Find where the given text appears and provide that cell's center as (X, Y) coordinate. 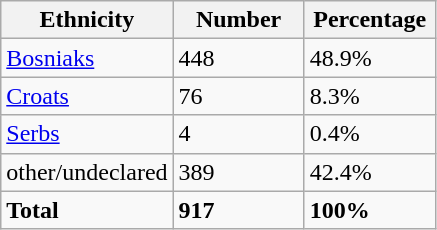
Total (87, 210)
Croats (87, 96)
Ethnicity (87, 20)
42.4% (370, 172)
917 (238, 210)
448 (238, 58)
100% (370, 210)
Serbs (87, 134)
48.9% (370, 58)
8.3% (370, 96)
Percentage (370, 20)
other/undeclared (87, 172)
0.4% (370, 134)
Bosniaks (87, 58)
389 (238, 172)
76 (238, 96)
4 (238, 134)
Number (238, 20)
